Pinpoint the cell where the given text exists, returning its [X, Y] midpoint coordinate. 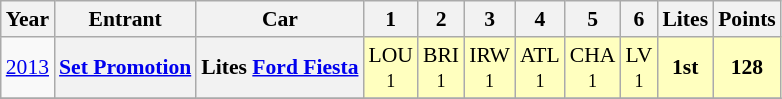
Car [280, 19]
Points [747, 19]
4 [540, 19]
1st [685, 68]
Lites Ford Fiesta [280, 68]
CHA1 [593, 68]
Year [28, 19]
2013 [28, 68]
LV1 [638, 68]
Entrant [125, 19]
ATL1 [540, 68]
5 [593, 19]
Set Promotion [125, 68]
1 [391, 19]
6 [638, 19]
2 [441, 19]
3 [490, 19]
IRW1 [490, 68]
BRI1 [441, 68]
LOU1 [391, 68]
128 [747, 68]
Lites [685, 19]
